Pinpoint the cell where the given text exists, returning its (X, Y) midpoint coordinate. 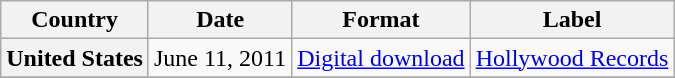
Format (381, 20)
Country (75, 20)
Digital download (381, 58)
Date (220, 20)
Hollywood Records (572, 58)
United States (75, 58)
Label (572, 20)
June 11, 2011 (220, 58)
